Search for the cell housing the specified text and yield its (x, y) center coordinate. 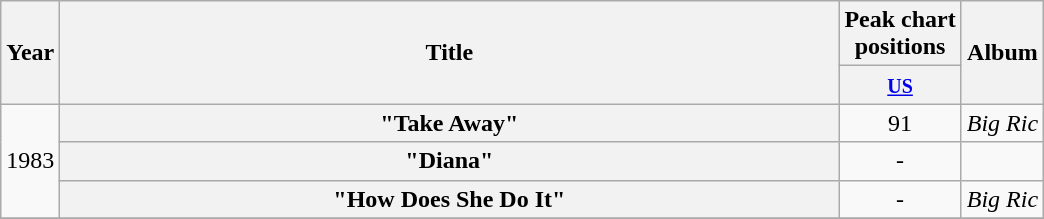
Year (30, 52)
Title (450, 52)
1983 (30, 161)
Album (1002, 52)
91 (900, 123)
"How Does She Do It" (450, 199)
US (900, 85)
"Diana" (450, 161)
Peak chartpositions (900, 34)
"Take Away" (450, 123)
